Output the (X, Y) coordinate of the center of the cell containing the given text.  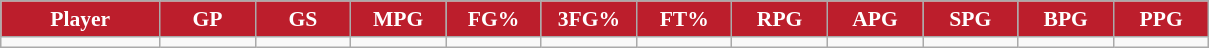
SPG (970, 19)
FG% (494, 19)
PPG (1161, 19)
APG (874, 19)
RPG (780, 19)
GS (302, 19)
Player (80, 19)
GP (208, 19)
BPG (1066, 19)
MPG (398, 19)
FT% (684, 19)
3FG% (588, 19)
